Return the (x, y) coordinate for the center point of the cell that contains the specified text.  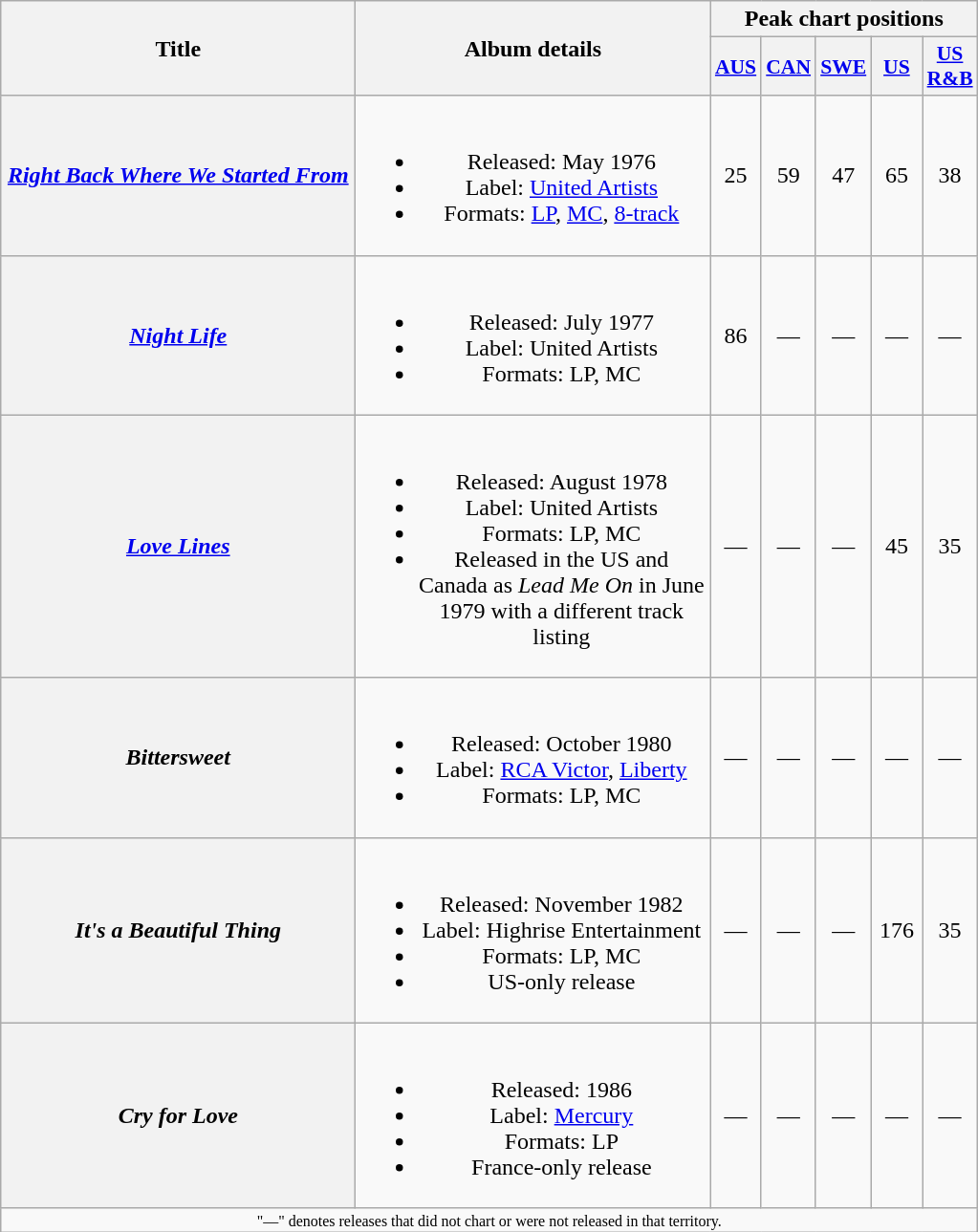
25 (736, 176)
176 (897, 930)
Peak chart positions (844, 19)
It's a Beautiful Thing (178, 930)
Released: 1986Label: MercuryFormats: LPFrance-only release (533, 1115)
47 (843, 176)
Love Lines (178, 547)
Released: November 1982Label: Highrise EntertainmentFormats: LP, MCUS-only release (533, 930)
Bittersweet (178, 757)
Released: August 1978Label: United ArtistsFormats: LP, MCReleased in the US and Canada as Lead Me On in June 1979 with a different track listing (533, 547)
SWE (843, 67)
CAN (788, 67)
Album details (533, 48)
"—" denotes releases that did not chart or were not released in that territory. (489, 1220)
Night Life (178, 335)
45 (897, 547)
65 (897, 176)
Title (178, 48)
Released: May 1976Label: United ArtistsFormats: LP, MC, 8-track (533, 176)
38 (950, 176)
US (897, 67)
Right Back Where We Started From (178, 176)
Cry for Love (178, 1115)
59 (788, 176)
86 (736, 335)
Released: October 1980Label: RCA Victor, LibertyFormats: LP, MC (533, 757)
US R&B (950, 67)
AUS (736, 67)
Released: July 1977Label: United ArtistsFormats: LP, MC (533, 335)
